Capture the cell that displays the provided text and extract its [x, y] central coordinate. 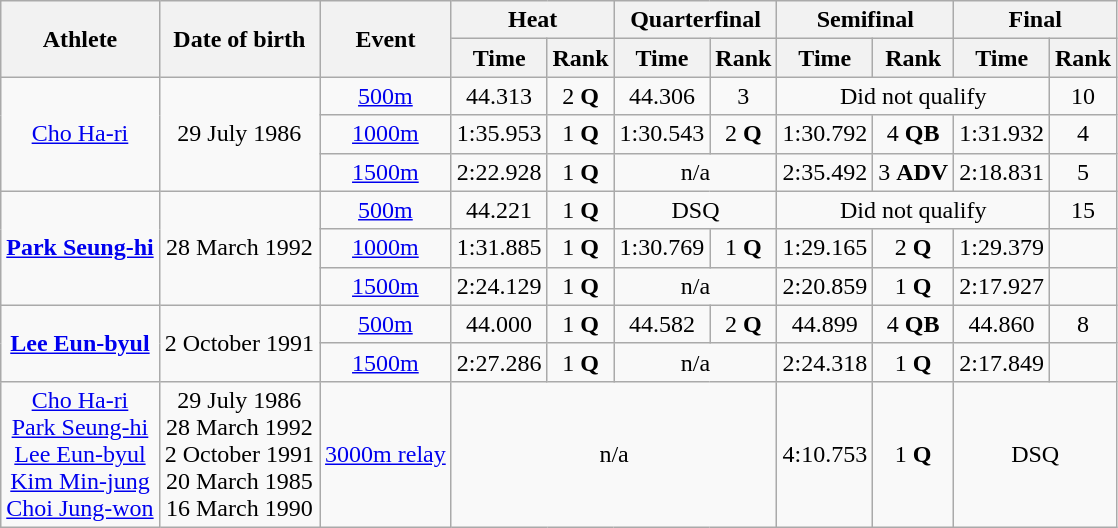
1:29.379 [1002, 248]
8 [1082, 324]
44.313 [499, 96]
44.306 [662, 96]
5 [1082, 172]
Lee Eun-byul [80, 343]
3 ADV [914, 172]
Final [1036, 20]
Heat [532, 20]
4 [1082, 134]
44.860 [1002, 324]
2:17.927 [1002, 286]
2:24.318 [825, 362]
29 July 198628 March 19922 October 199120 March 198516 March 1990 [239, 454]
Date of birth [239, 39]
1:30.543 [662, 134]
3 [744, 96]
2:24.129 [499, 286]
Cho Ha-ri [80, 134]
1:31.932 [1002, 134]
44.582 [662, 324]
1:31.885 [499, 248]
Cho Ha-riPark Seung-hiLee Eun-byulKim Min-jungChoi Jung-won [80, 454]
Event [386, 39]
2 October 1991 [239, 343]
44.000 [499, 324]
28 March 1992 [239, 248]
3000m relay [386, 454]
1:35.953 [499, 134]
44.221 [499, 210]
10 [1082, 96]
1:30.792 [825, 134]
2:18.831 [1002, 172]
44.899 [825, 324]
Park Seung-hi [80, 248]
2:20.859 [825, 286]
2:17.849 [1002, 362]
1:29.165 [825, 248]
2:35.492 [825, 172]
4:10.753 [825, 454]
15 [1082, 210]
29 July 1986 [239, 134]
1:30.769 [662, 248]
2:27.286 [499, 362]
2:22.928 [499, 172]
Semifinal [866, 20]
Quarterfinal [696, 20]
Athlete [80, 39]
